Find where the given text appears and provide that cell's center as (X, Y) coordinate. 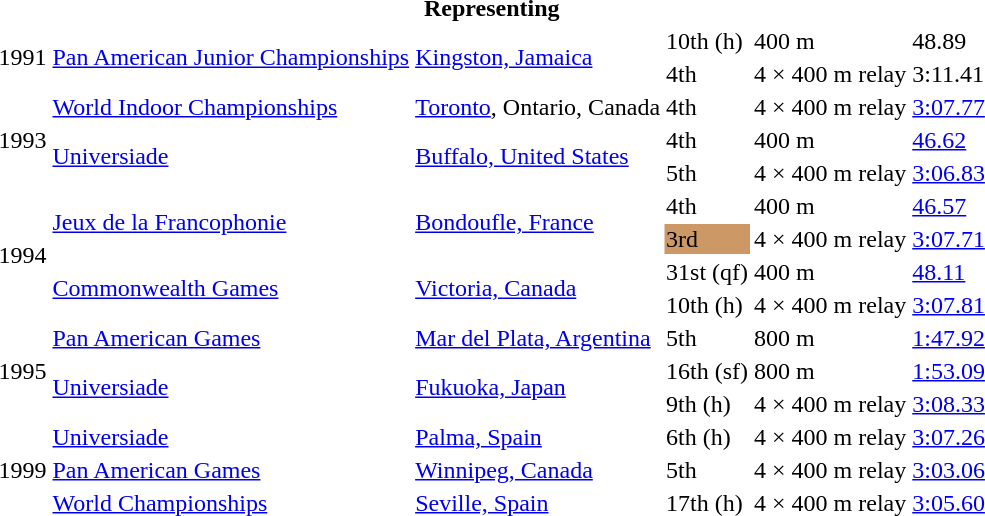
Pan American Junior Championships (231, 58)
Kingston, Jamaica (538, 58)
3rd (708, 239)
Palma, Spain (538, 437)
31st (qf) (708, 272)
Bondoufle, France (538, 222)
9th (h) (708, 404)
Commonwealth Games (231, 288)
Victoria, Canada (538, 288)
Jeux de la Francophonie (231, 222)
Fukuoka, Japan (538, 388)
6th (h) (708, 437)
16th (sf) (708, 371)
Toronto, Ontario, Canada (538, 107)
Buffalo, United States (538, 156)
Winnipeg, Canada (538, 470)
Mar del Plata, Argentina (538, 338)
World Indoor Championships (231, 107)
